Pinpoint the cell where the given text exists, returning its [x, y] midpoint coordinate. 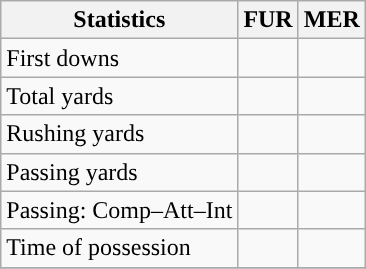
Time of possession [120, 248]
Statistics [120, 20]
Rushing yards [120, 134]
FUR [268, 20]
First downs [120, 58]
Total yards [120, 96]
MER [332, 20]
Passing yards [120, 172]
Passing: Comp–Att–Int [120, 210]
